Find where the given text appears and provide that cell's center as [x, y] coordinate. 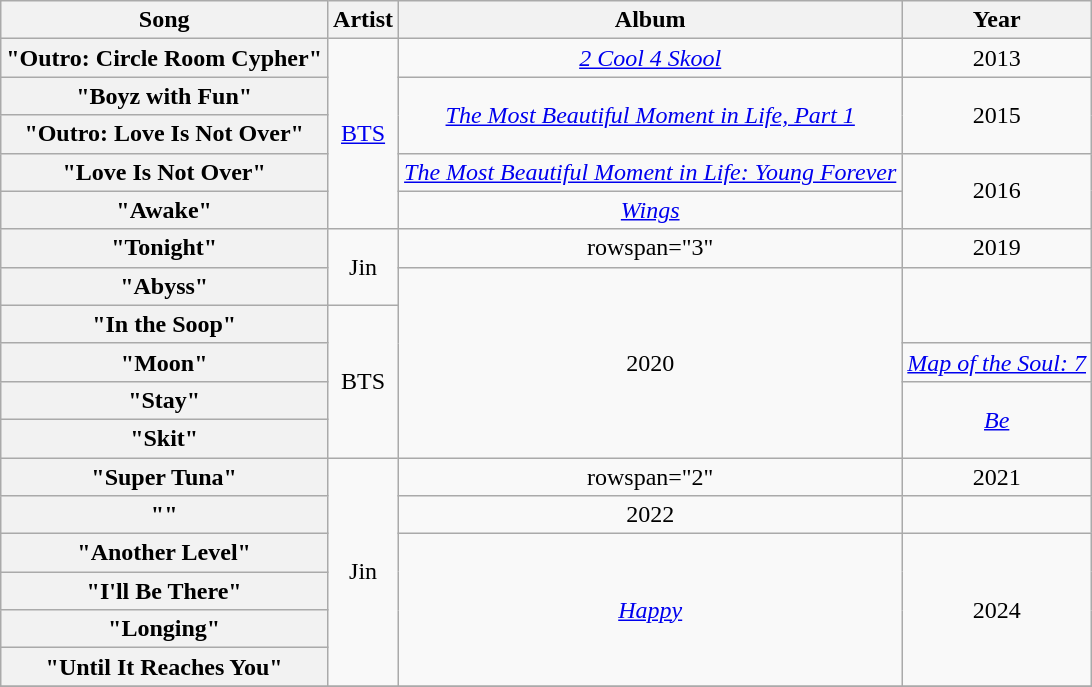
Wings [650, 210]
"Outro: Love Is Not Over" [164, 134]
rowspan="2" [650, 477]
2021 [997, 477]
Map of the Soul: 7 [997, 362]
"Boyz with Fun" [164, 96]
"Moon" [164, 362]
2016 [997, 191]
2013 [997, 58]
The Most Beautiful Moment in Life: Young Forever [650, 172]
"Another Level" [164, 553]
"I'll Be There" [164, 591]
2020 [650, 362]
"Longing" [164, 629]
Song [164, 20]
"Until It Reaches You" [164, 667]
rowspan="3" [650, 248]
"Skit" [164, 438]
2022 [650, 515]
"Love Is Not Over" [164, 172]
2024 [997, 610]
"Stay" [164, 400]
"Abyss" [164, 286]
Album [650, 20]
Artist [364, 20]
Year [997, 20]
Be [997, 419]
2019 [997, 248]
"Outro: Circle Room Cypher" [164, 58]
The Most Beautiful Moment in Life, Part 1 [650, 115]
"In the Soop" [164, 324]
2 Cool 4 Skool [650, 58]
"Super Tuna" [164, 477]
"Tonight" [164, 248]
"Awake" [164, 210]
2015 [997, 115]
Happy [650, 610]
"" [164, 515]
